Extract the [x, y] coordinate from the center of the cell holding the provided text.  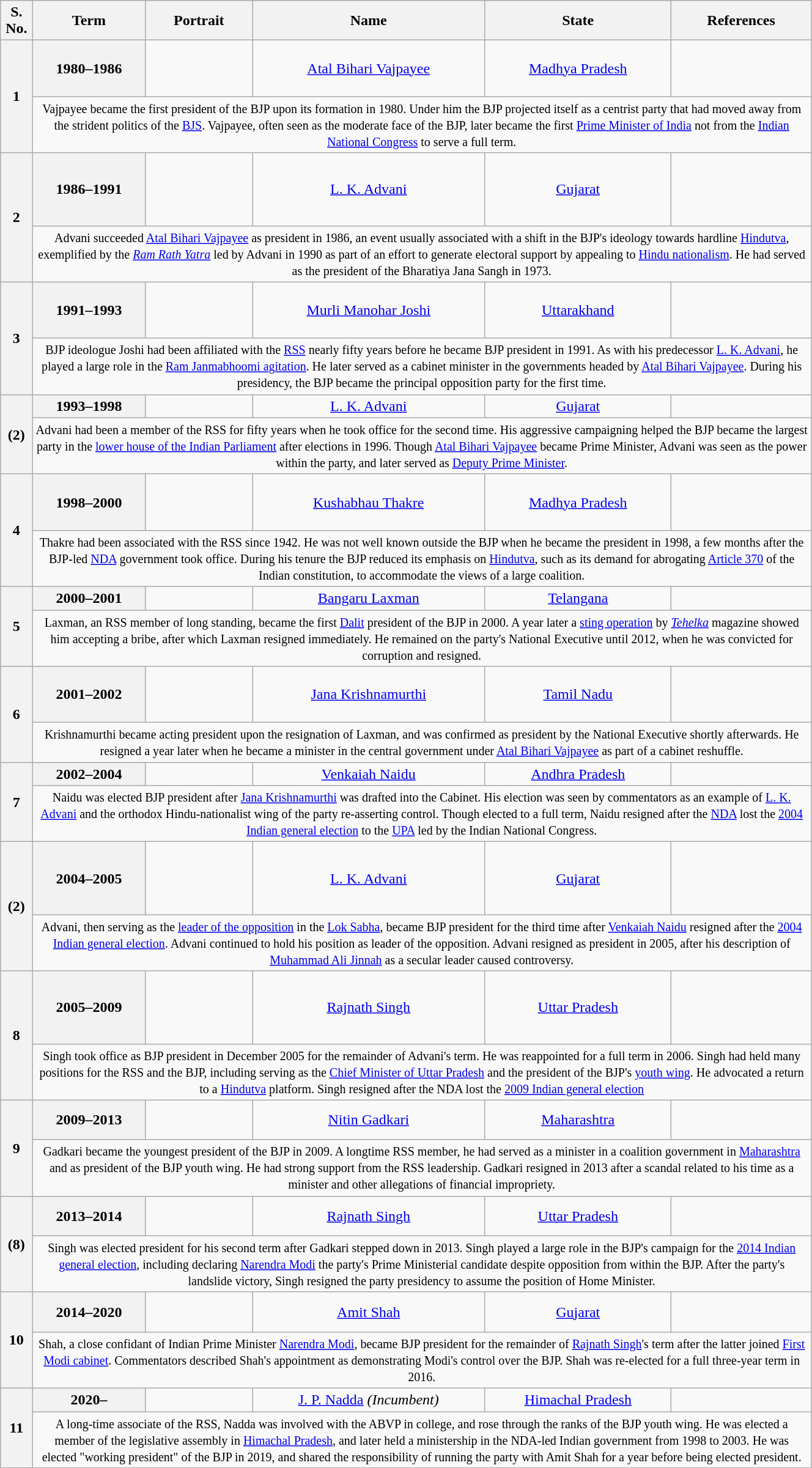
1993–1998 [89, 406]
Name [369, 21]
2020– [89, 1400]
Uttarakhand [578, 310]
1998–2000 [89, 502]
11 [17, 1428]
Venkaiah Naidu [369, 774]
Amit Shah [369, 1312]
1 [17, 97]
Term [89, 21]
1980–1986 [89, 68]
6 [17, 714]
1991–1993 [89, 310]
Nitin Gadkari [369, 1120]
Himachal Pradesh [578, 1400]
10 [17, 1340]
2009–2013 [89, 1120]
(8) [17, 1244]
8 [17, 1036]
4 [17, 530]
5 [17, 626]
2 [17, 218]
Maharashtra [578, 1120]
Murli Manohar Joshi [369, 310]
2001–2002 [89, 695]
Kushabhau Thakre [369, 502]
Telangana [578, 598]
2014–2020 [89, 1312]
Andhra Pradesh [578, 774]
2013–2014 [89, 1215]
Tamil Nadu [578, 695]
References [741, 21]
Bangaru Laxman [369, 598]
Jana Krishnamurthi [369, 695]
State [578, 21]
Atal Bihari Vajpayee [369, 68]
7 [17, 802]
2000–2001 [89, 598]
3 [17, 338]
2005–2009 [89, 1008]
S. No. [17, 21]
Portrait [199, 21]
9 [17, 1148]
2004–2005 [89, 878]
2002–2004 [89, 774]
1986–1991 [89, 190]
J. P. Nadda (Incumbent) [369, 1400]
